Identify which cell holds the provided text, then report its [X, Y] central coordinate. 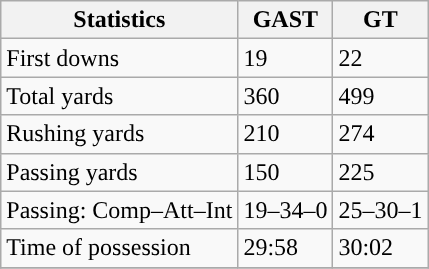
Passing: Comp–Att–Int [120, 210]
Rushing yards [120, 134]
499 [380, 96]
360 [286, 96]
22 [380, 58]
First downs [120, 58]
GT [380, 20]
Statistics [120, 20]
210 [286, 134]
GAST [286, 20]
30:02 [380, 248]
19–34–0 [286, 210]
Total yards [120, 96]
225 [380, 172]
Time of possession [120, 248]
29:58 [286, 248]
150 [286, 172]
Passing yards [120, 172]
19 [286, 58]
25–30–1 [380, 210]
274 [380, 134]
